Find where the given text appears and provide that cell's center as [X, Y] coordinate. 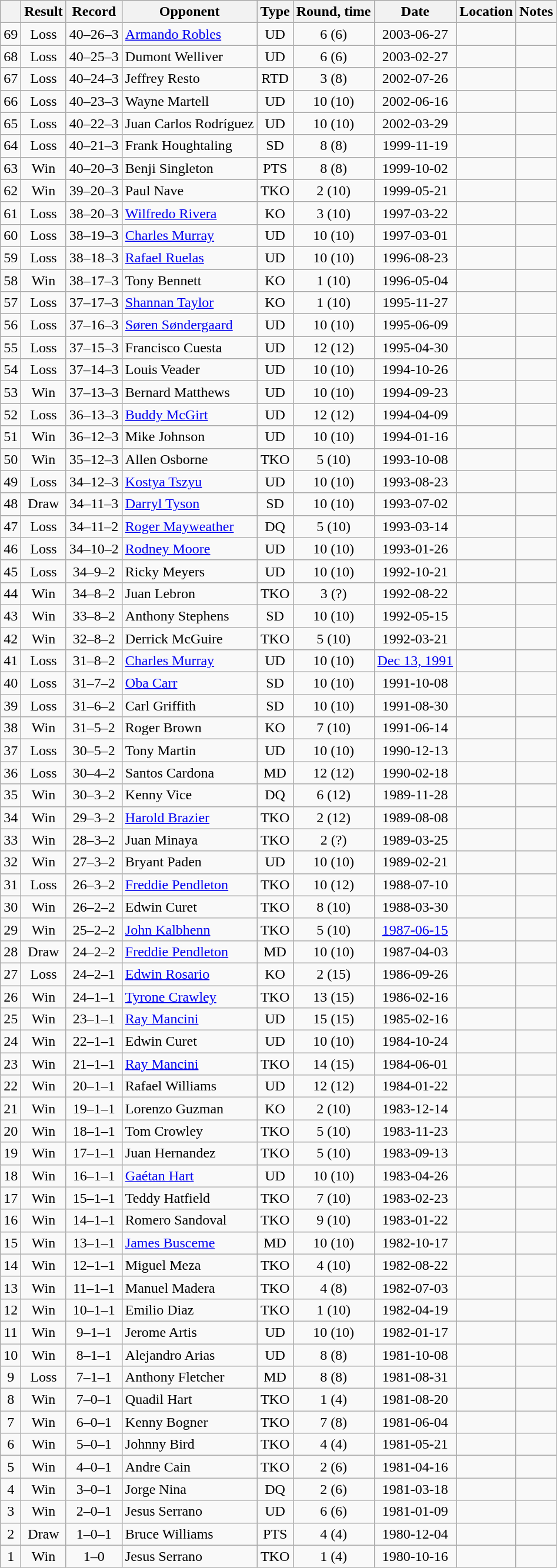
43 [11, 616]
39–20–3 [94, 191]
34–11–3 [94, 504]
17 [11, 1198]
25 [11, 1019]
Notes [536, 12]
1999-05-21 [415, 191]
1999-11-19 [415, 146]
Kenny Vice [189, 795]
Manuel Madera [189, 1287]
Juan Minaya [189, 840]
Emilio Diaz [189, 1310]
1992-05-15 [415, 616]
63 [11, 168]
25–2–2 [94, 929]
Ricky Meyers [189, 571]
28 [11, 952]
Mike Johnson [189, 437]
3 (10) [333, 213]
4 (8) [333, 1287]
66 [11, 101]
Miguel Meza [189, 1265]
8 [11, 1400]
1993-03-14 [415, 526]
Santos Cardona [189, 773]
Rafael Ruelas [189, 258]
Buddy McGirt [189, 415]
50 [11, 459]
Result [44, 12]
1981-10-08 [415, 1355]
34–11–2 [94, 526]
31–7–2 [94, 683]
32–8–2 [94, 638]
Jorge Nina [189, 1489]
Harold Brazier [189, 818]
Dec 13, 1991 [415, 661]
57 [11, 303]
38–17–3 [94, 281]
1988-03-30 [415, 907]
Darryl Tyson [189, 504]
2 (?) [333, 840]
19–1–1 [94, 1109]
9 (10) [333, 1220]
1993-08-23 [415, 482]
1992-03-21 [415, 638]
24–2–1 [94, 974]
7–0–1 [94, 1400]
3 [11, 1512]
1996-08-23 [415, 258]
1981-08-20 [415, 1400]
Juan Hernandez [189, 1153]
36–13–3 [94, 415]
68 [11, 56]
37–14–3 [94, 370]
Romero Sandoval [189, 1220]
Bernard Matthews [189, 392]
53 [11, 392]
Gaétan Hart [189, 1176]
Bruce Williams [189, 1534]
27 [11, 974]
28–3–2 [94, 840]
Roger Mayweather [189, 526]
23 [11, 1064]
1985-02-16 [415, 1019]
1996-05-04 [415, 281]
40–26–3 [94, 34]
4 (10) [333, 1265]
21–1–1 [94, 1064]
1999-10-02 [415, 168]
1995-06-09 [415, 325]
Benji Singleton [189, 168]
30 [11, 907]
29–3–2 [94, 818]
39 [11, 706]
15 (15) [333, 1019]
1983-01-22 [415, 1220]
4–0–1 [94, 1467]
26 [11, 997]
1982-08-22 [415, 1265]
35–12–3 [94, 459]
34–10–2 [94, 549]
31–6–2 [94, 706]
1983-04-26 [415, 1176]
1982-07-03 [415, 1287]
1988-07-10 [415, 885]
4 [11, 1489]
10 [11, 1355]
48 [11, 504]
Wayne Martell [189, 101]
27–3–2 [94, 862]
38 [11, 728]
31 [11, 885]
Tony Bennett [189, 281]
Oba Carr [189, 683]
1980-12-04 [415, 1534]
Rafael Williams [189, 1086]
1981-05-21 [415, 1444]
1989-08-08 [415, 818]
23–1–1 [94, 1019]
40–20–3 [94, 168]
16–1–1 [94, 1176]
Quadil Hart [189, 1400]
1983-11-23 [415, 1131]
52 [11, 415]
37–17–3 [94, 303]
1986-02-16 [415, 997]
1986-09-26 [415, 974]
Kenny Bogner [189, 1422]
2002-03-29 [415, 124]
Type [275, 12]
Allen Osborne [189, 459]
46 [11, 549]
18 [11, 1176]
21 [11, 1109]
1–0 [94, 1556]
40 [11, 683]
58 [11, 281]
3–0–1 [94, 1489]
40–24–3 [94, 79]
1981-04-16 [415, 1467]
Andre Cain [189, 1467]
38–19–3 [94, 235]
6 (12) [333, 795]
17–1–1 [94, 1153]
15–1–1 [94, 1198]
37 [11, 750]
20–1–1 [94, 1086]
1994-09-23 [415, 392]
31–5–2 [94, 728]
1995-11-27 [415, 303]
38–18–3 [94, 258]
1981-06-04 [415, 1422]
Opponent [189, 12]
13 (15) [333, 997]
67 [11, 79]
64 [11, 146]
37–13–3 [94, 392]
30–5–2 [94, 750]
56 [11, 325]
14–1–1 [94, 1220]
13–1–1 [94, 1243]
40–21–3 [94, 146]
Armando Robles [189, 34]
41 [11, 661]
2002-06-16 [415, 101]
14 (15) [333, 1064]
Carl Griffith [189, 706]
26–2–2 [94, 907]
2 [11, 1534]
55 [11, 348]
3 (?) [333, 593]
Rodney Moore [189, 549]
Francisco Cuesta [189, 348]
22–1–1 [94, 1042]
Johnny Bird [189, 1444]
14 [11, 1265]
Anthony Stephens [189, 616]
1981-03-18 [415, 1489]
40–23–3 [94, 101]
Tony Martin [189, 750]
59 [11, 258]
Søren Søndergaard [189, 325]
1984-01-22 [415, 1086]
34 [11, 818]
69 [11, 34]
51 [11, 437]
6–0–1 [94, 1422]
33 [11, 840]
9 [11, 1377]
1992-08-22 [415, 593]
10–1–1 [94, 1310]
1983-02-23 [415, 1198]
1993-07-02 [415, 504]
32 [11, 862]
13 [11, 1287]
8–1–1 [94, 1355]
Juan Lebron [189, 593]
1 [11, 1556]
12 [11, 1310]
1981-08-31 [415, 1377]
Alejandro Arias [189, 1355]
47 [11, 526]
15 [11, 1243]
RTD [275, 79]
11 [11, 1332]
8 (10) [333, 907]
36 [11, 773]
Kostya Tszyu [189, 482]
44 [11, 593]
1997-03-22 [415, 213]
1989-11-28 [415, 795]
Dumont Welliver [189, 56]
34–9–2 [94, 571]
1987-06-15 [415, 929]
37–15–3 [94, 348]
1984-10-24 [415, 1042]
Teddy Hatfield [189, 1198]
1980-10-16 [415, 1556]
42 [11, 638]
7 [11, 1422]
1983-12-14 [415, 1109]
2 (15) [333, 974]
6 [11, 1444]
24 [11, 1042]
5 [11, 1467]
2 (12) [333, 818]
30–4–2 [94, 773]
1992-10-21 [415, 571]
18–1–1 [94, 1131]
34–12–3 [94, 482]
Jeffrey Resto [189, 79]
1990-12-13 [415, 750]
9–1–1 [94, 1332]
1984-06-01 [415, 1064]
1994-01-16 [415, 437]
29 [11, 929]
54 [11, 370]
45 [11, 571]
Juan Carlos Rodríguez [189, 124]
20 [11, 1131]
7–1–1 [94, 1377]
24–1–1 [94, 997]
49 [11, 482]
22 [11, 1086]
1997-03-01 [415, 235]
40–25–3 [94, 56]
36–12–3 [94, 437]
34–8–2 [94, 593]
37–16–3 [94, 325]
1989-03-25 [415, 840]
33–8–2 [94, 616]
1987-04-03 [415, 952]
2–0–1 [94, 1512]
1993-10-08 [415, 459]
Location [486, 12]
Shannan Taylor [189, 303]
Round, time [333, 12]
James Busceme [189, 1243]
12–1–1 [94, 1265]
Jerome Artis [189, 1332]
1993-01-26 [415, 549]
Derrick McGuire [189, 638]
1995-04-30 [415, 348]
Date [415, 12]
61 [11, 213]
1983-09-13 [415, 1153]
1991-06-14 [415, 728]
3 (8) [333, 79]
11–1–1 [94, 1287]
Frank Houghtaling [189, 146]
40–22–3 [94, 124]
30–3–2 [94, 795]
Edwin Rosario [189, 974]
Louis Veader [189, 370]
1989-02-21 [415, 862]
Wilfredo Rivera [189, 213]
65 [11, 124]
38–20–3 [94, 213]
1982-10-17 [415, 1243]
62 [11, 191]
Lorenzo Guzman [189, 1109]
1991-08-30 [415, 706]
1–0–1 [94, 1534]
Paul Nave [189, 191]
1982-04-19 [415, 1310]
5–0–1 [94, 1444]
Record [94, 12]
35 [11, 795]
2003-02-27 [415, 56]
2002-07-26 [415, 79]
16 [11, 1220]
60 [11, 235]
1991-10-08 [415, 683]
Bryant Paden [189, 862]
26–3–2 [94, 885]
7 (8) [333, 1422]
Roger Brown [189, 728]
2003-06-27 [415, 34]
19 [11, 1153]
1994-04-09 [415, 415]
Tyrone Crawley [189, 997]
1990-02-18 [415, 773]
31–8–2 [94, 661]
Tom Crowley [189, 1131]
John Kalbhenn [189, 929]
1982-01-17 [415, 1332]
1994-10-26 [415, 370]
Anthony Fletcher [189, 1377]
24–2–2 [94, 952]
1981-01-09 [415, 1512]
10 (12) [333, 885]
